Return (X, Y) of the center of cell containing provided text 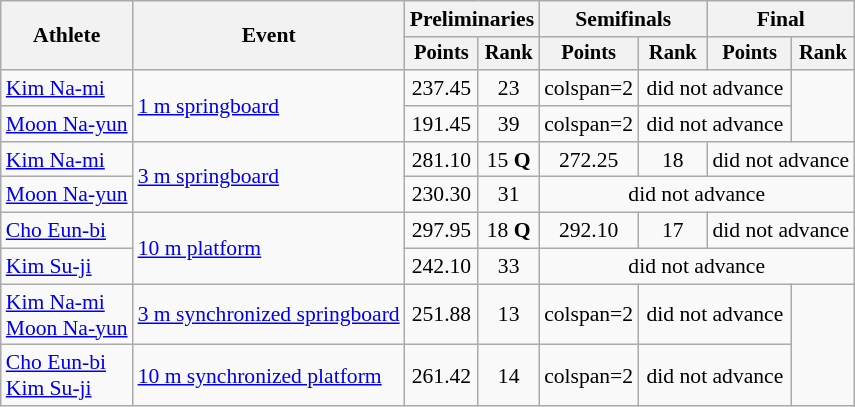
230.30 (442, 195)
3 m synchronized springboard (269, 314)
Final (780, 19)
18 Q (508, 231)
14 (508, 376)
15 Q (508, 160)
Cho Eun-bi (67, 231)
1 m springboard (269, 106)
10 m synchronized platform (269, 376)
Preliminaries (472, 19)
Athlete (67, 36)
237.45 (442, 88)
272.25 (588, 160)
33 (508, 267)
3 m springboard (269, 178)
23 (508, 88)
31 (508, 195)
Semifinals (623, 19)
191.45 (442, 124)
281.10 (442, 160)
251.88 (442, 314)
261.42 (442, 376)
18 (672, 160)
Cho Eun-biKim Su-ji (67, 376)
292.10 (588, 231)
Kim Su-ji (67, 267)
13 (508, 314)
39 (508, 124)
Event (269, 36)
297.95 (442, 231)
Kim Na-miMoon Na-yun (67, 314)
10 m platform (269, 248)
17 (672, 231)
242.10 (442, 267)
